Search for the cell housing the specified text and yield its (x, y) center coordinate. 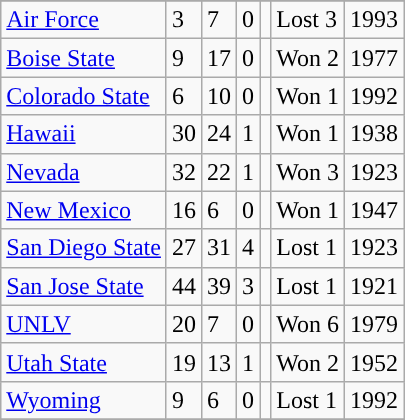
19 (184, 362)
Won 6 (308, 324)
Air Force (84, 20)
Hawaii (84, 134)
Colorado State (84, 96)
1977 (374, 58)
1921 (374, 286)
Wyoming (84, 400)
24 (220, 134)
31 (220, 248)
1952 (374, 362)
UNLV (84, 324)
Won 3 (308, 172)
32 (184, 172)
13 (220, 362)
10 (220, 96)
16 (184, 210)
39 (220, 286)
Nevada (84, 172)
1947 (374, 210)
20 (184, 324)
Boise State (84, 58)
New Mexico (84, 210)
44 (184, 286)
San Jose State (84, 286)
22 (220, 172)
27 (184, 248)
Utah State (84, 362)
Lost 3 (308, 20)
17 (220, 58)
30 (184, 134)
1993 (374, 20)
4 (248, 248)
1938 (374, 134)
San Diego State (84, 248)
1979 (374, 324)
